Extract the (x, y) coordinate from the center of the cell holding the provided text.  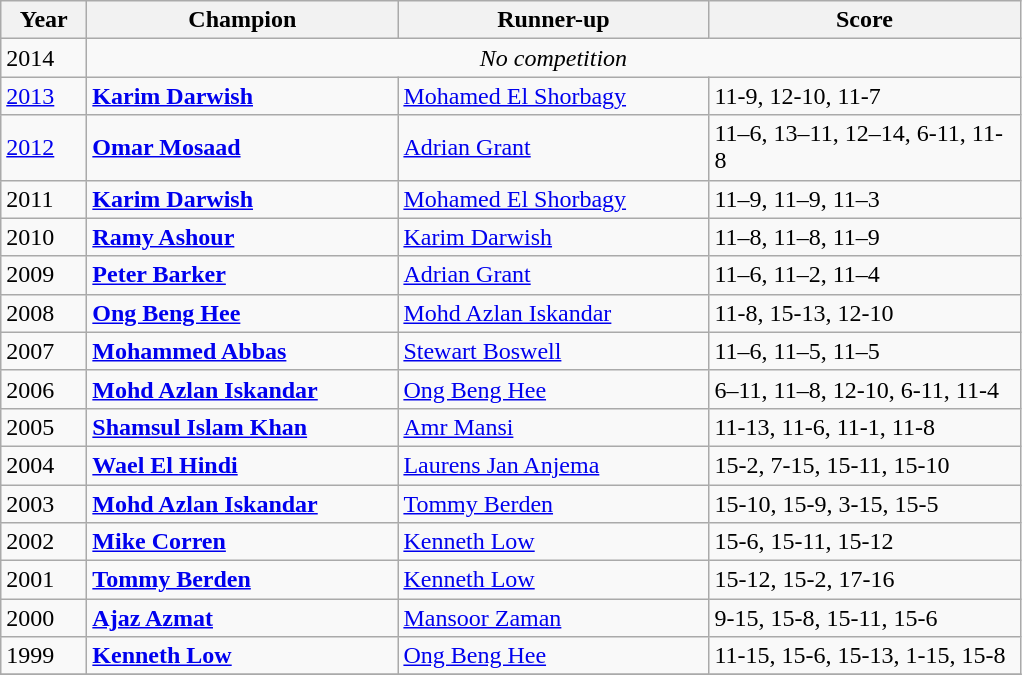
No competition (554, 58)
11-8, 15-13, 12-10 (864, 313)
15-2, 7-15, 15-11, 15-10 (864, 465)
1999 (44, 656)
Mansoor Zaman (554, 618)
2007 (44, 351)
11–6, 13–11, 12–14, 6-11, 11-8 (864, 148)
Mohammed Abbas (242, 351)
11-15, 15-6, 15-13, 1-15, 15-8 (864, 656)
Shamsul Islam Khan (242, 427)
11-13, 11-6, 11-1, 11-8 (864, 427)
2006 (44, 389)
2012 (44, 148)
15-12, 15-2, 17-16 (864, 580)
2010 (44, 237)
Score (864, 20)
15-10, 15-9, 3-15, 15-5 (864, 503)
Amr Mansi (554, 427)
Runner-up (554, 20)
Laurens Jan Anjema (554, 465)
2000 (44, 618)
Year (44, 20)
2002 (44, 542)
15-6, 15-11, 15-12 (864, 542)
Peter Barker (242, 275)
11–9, 11–9, 11–3 (864, 199)
2013 (44, 96)
2011 (44, 199)
Ajaz Azmat (242, 618)
2008 (44, 313)
11–8, 11–8, 11–9 (864, 237)
11–6, 11–2, 11–4 (864, 275)
2009 (44, 275)
2004 (44, 465)
Ramy Ashour (242, 237)
2014 (44, 58)
11-9, 12-10, 11-7 (864, 96)
11–6, 11–5, 11–5 (864, 351)
Omar Mosaad (242, 148)
2005 (44, 427)
2001 (44, 580)
2003 (44, 503)
Mike Corren (242, 542)
Wael El Hindi (242, 465)
Stewart Boswell (554, 351)
Champion (242, 20)
9-15, 15-8, 15-11, 15-6 (864, 618)
6–11, 11–8, 12-10, 6-11, 11-4 (864, 389)
